Locate the cell with the specified text and output its (X, Y) center coordinate. 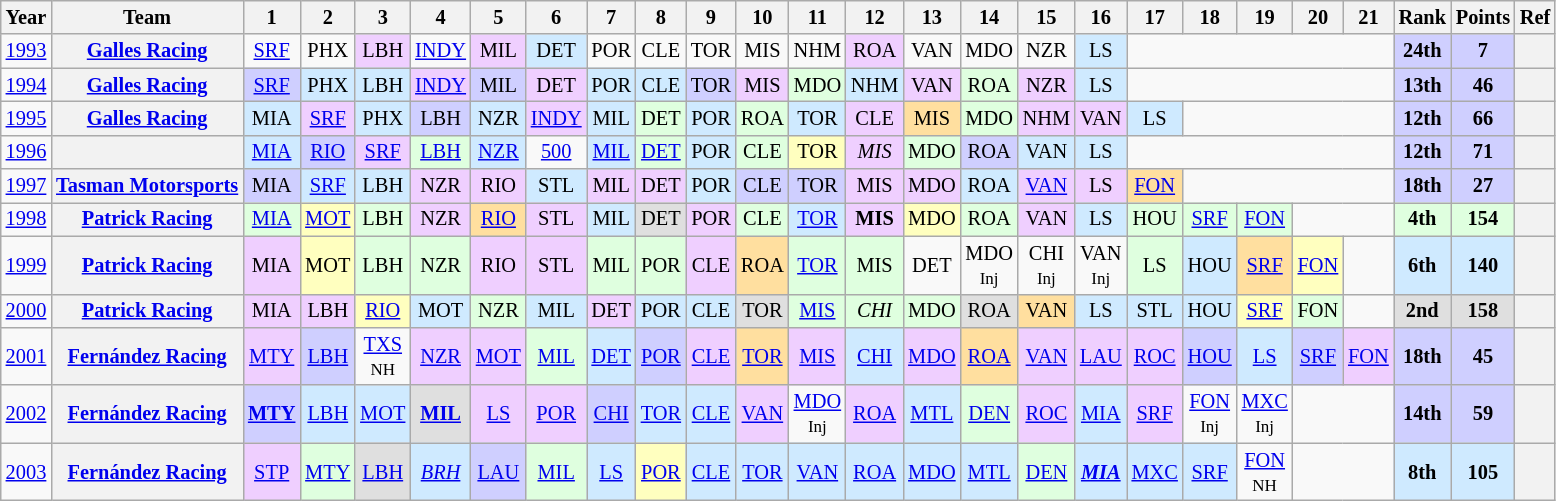
13 (932, 17)
24th (1422, 51)
14 (988, 17)
Points (1483, 17)
17 (1155, 17)
STP (272, 472)
VANInj (1101, 265)
4 (440, 17)
21 (1368, 17)
2002 (26, 414)
1999 (26, 265)
FONNH (1265, 472)
Tasman Motorsports (147, 186)
2000 (26, 311)
13th (1422, 85)
140 (1483, 265)
CHIInj (1046, 265)
9 (711, 17)
105 (1483, 472)
154 (1483, 219)
5 (498, 17)
Year (26, 17)
12 (874, 17)
10 (762, 17)
2 (328, 17)
20 (1318, 17)
Team (147, 17)
46 (1483, 85)
66 (1483, 118)
45 (1483, 356)
Ref (1535, 17)
1996 (26, 152)
2003 (26, 472)
1995 (26, 118)
18 (1210, 17)
6 (556, 17)
8th (1422, 472)
FONInj (1210, 414)
14th (1422, 414)
1997 (26, 186)
19 (1265, 17)
2nd (1422, 311)
500 (556, 152)
4th (1422, 219)
71 (1483, 152)
1994 (26, 85)
MXC (1155, 472)
1998 (26, 219)
3 (382, 17)
11 (818, 17)
16 (1101, 17)
BRH (440, 472)
TXSNH (382, 356)
8 (661, 17)
27 (1483, 186)
2001 (26, 356)
Rank (1422, 17)
6th (1422, 265)
MXCInj (1265, 414)
59 (1483, 414)
1993 (26, 51)
15 (1046, 17)
158 (1483, 311)
1 (272, 17)
